Return [x, y] of the center of cell containing provided text 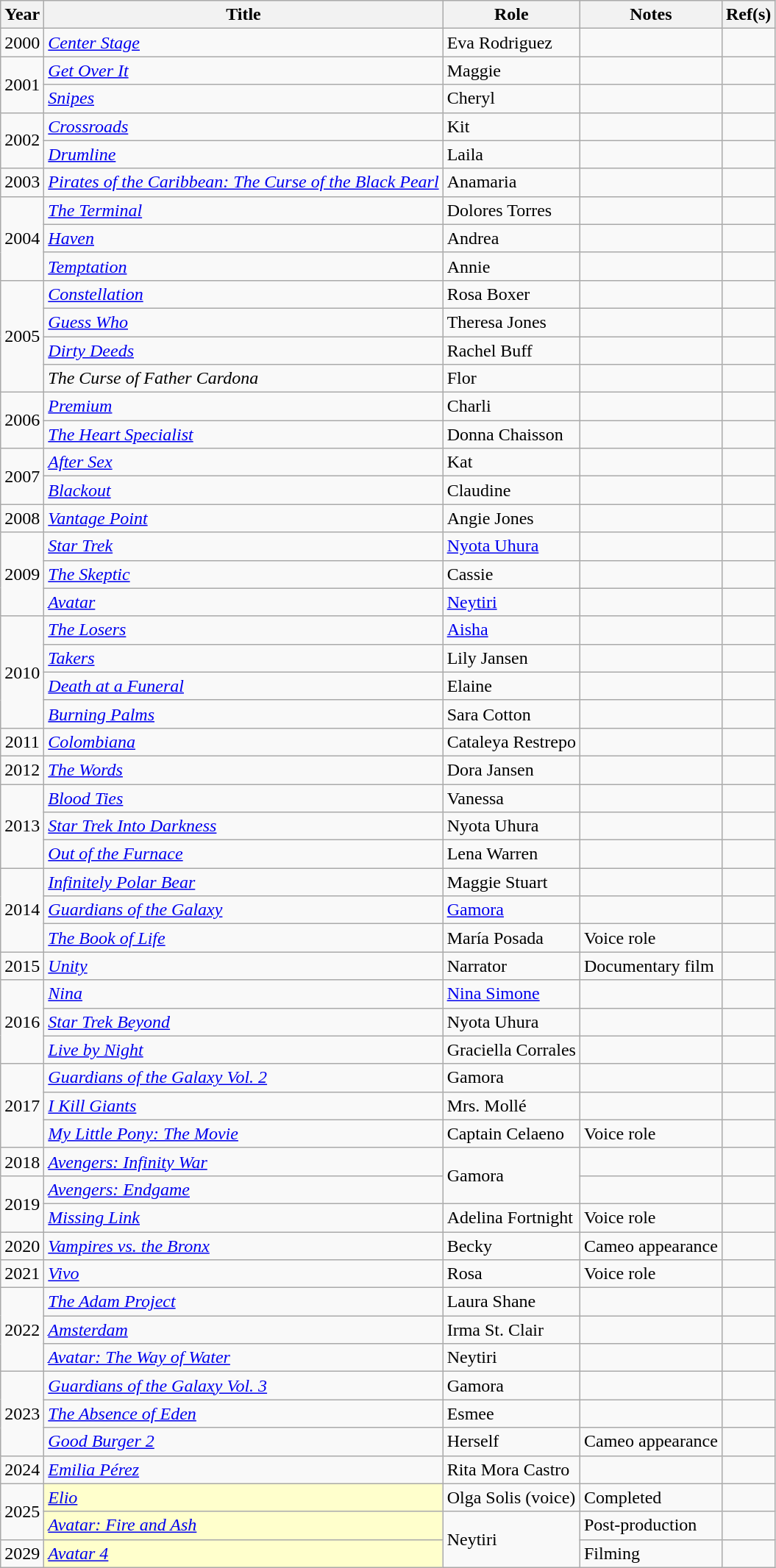
2015 [22, 966]
2000 [22, 43]
Maggie [511, 71]
Guardians of the Galaxy Vol. 3 [243, 1386]
I Kill Giants [243, 1106]
2003 [22, 182]
Avengers: Endgame [243, 1189]
Role [511, 15]
Notes [650, 15]
2029 [22, 1553]
Charli [511, 407]
Theresa Jones [511, 322]
Anamaria [511, 182]
Dora Jansen [511, 770]
Get Over It [243, 71]
2024 [22, 1469]
2005 [22, 336]
Graciella Corrales [511, 1050]
Star Trek Beyond [243, 1022]
Center Stage [243, 43]
Cheryl [511, 99]
Kat [511, 462]
2006 [22, 420]
Captain Celaeno [511, 1134]
Olga Solis (voice) [511, 1497]
Blood Ties [243, 798]
Esmee [511, 1414]
Avatar 4 [243, 1553]
Vantage Point [243, 518]
Lily Jansen [511, 658]
2001 [22, 85]
Cassie [511, 574]
Crossroads [243, 126]
2008 [22, 518]
Cataleya Restrepo [511, 742]
Narrator [511, 966]
Avengers: Infinity War [243, 1161]
Good Burger 2 [243, 1442]
The Heart Specialist [243, 434]
Elaine [511, 686]
Sara Cotton [511, 714]
The Absence of Eden [243, 1414]
Guardians of the Galaxy [243, 910]
Mrs. Mollé [511, 1106]
2010 [22, 672]
2020 [22, 1246]
Constellation [243, 294]
2021 [22, 1274]
2017 [22, 1106]
Death at a Funeral [243, 686]
Donna Chaisson [511, 434]
Vivo [243, 1274]
2013 [22, 826]
Takers [243, 658]
Elio [243, 1497]
The Adam Project [243, 1302]
2011 [22, 742]
Title [243, 15]
2025 [22, 1511]
2019 [22, 1203]
Snipes [243, 99]
Unity [243, 966]
Post-production [650, 1525]
Andrea [511, 238]
Guess Who [243, 322]
2007 [22, 476]
Rachel Buff [511, 351]
Out of the Furnace [243, 854]
Star Trek [243, 546]
Documentary film [650, 966]
Year [22, 15]
The Words [243, 770]
Lena Warren [511, 854]
Amsterdam [243, 1330]
Temptation [243, 266]
Herself [511, 1442]
The Book of Life [243, 938]
Laura Shane [511, 1302]
2009 [22, 574]
Avatar: The Way of Water [243, 1358]
Maggie Stuart [511, 882]
Haven [243, 238]
2004 [22, 238]
Premium [243, 407]
2014 [22, 910]
Vanessa [511, 798]
Annie [511, 266]
My Little Pony: The Movie [243, 1134]
2002 [22, 140]
Blackout [243, 490]
María Posada [511, 938]
Aisha [511, 630]
Completed [650, 1497]
2018 [22, 1161]
Avatar: Fire and Ash [243, 1525]
Pirates of the Caribbean: The Curse of the Black Pearl [243, 182]
Adelina Fortnight [511, 1217]
Flor [511, 379]
Filming [650, 1553]
Eva Rodriguez [511, 43]
The Curse of Father Cardona [243, 379]
The Losers [243, 630]
Kit [511, 126]
Irma St. Clair [511, 1330]
The Skeptic [243, 574]
Rita Mora Castro [511, 1469]
Angie Jones [511, 518]
Star Trek Into Darkness [243, 826]
2012 [22, 770]
Nina [243, 994]
Dolores Torres [511, 210]
Ref(s) [748, 15]
Becky [511, 1246]
2016 [22, 1022]
Laila [511, 154]
Burning Palms [243, 714]
Rosa Boxer [511, 294]
Avatar [243, 602]
Vampires vs. the Bronx [243, 1246]
Infinitely Polar Bear [243, 882]
After Sex [243, 462]
Dirty Deeds [243, 351]
2022 [22, 1330]
Live by Night [243, 1050]
Nina Simone [511, 994]
Guardians of the Galaxy Vol. 2 [243, 1078]
Colombiana [243, 742]
Emilia Pérez [243, 1469]
Claudine [511, 490]
The Terminal [243, 210]
Rosa [511, 1274]
Drumline [243, 154]
Missing Link [243, 1217]
2023 [22, 1414]
